Search for the cell housing the specified text and yield its (X, Y) center coordinate. 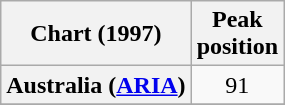
91 (237, 85)
Australia (ARIA) (96, 85)
Peakposition (237, 34)
Chart (1997) (96, 34)
